Scan for the cell matching the given text and deliver its (x, y) coordinate at center. 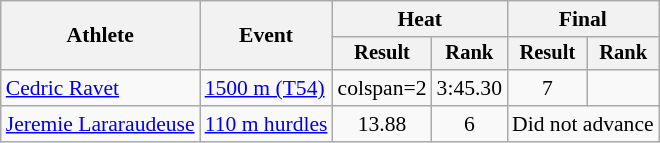
colspan=2 (382, 88)
Jeremie Lararaudeuse (100, 124)
3:45.30 (470, 88)
Event (266, 36)
13.88 (382, 124)
1500 m (T54) (266, 88)
7 (548, 88)
Final (583, 19)
110 m hurdles (266, 124)
Cedric Ravet (100, 88)
Did not advance (583, 124)
6 (470, 124)
Athlete (100, 36)
Heat (420, 19)
